Determine the [x, y] coordinate at the center of the cell enclosing the given text.  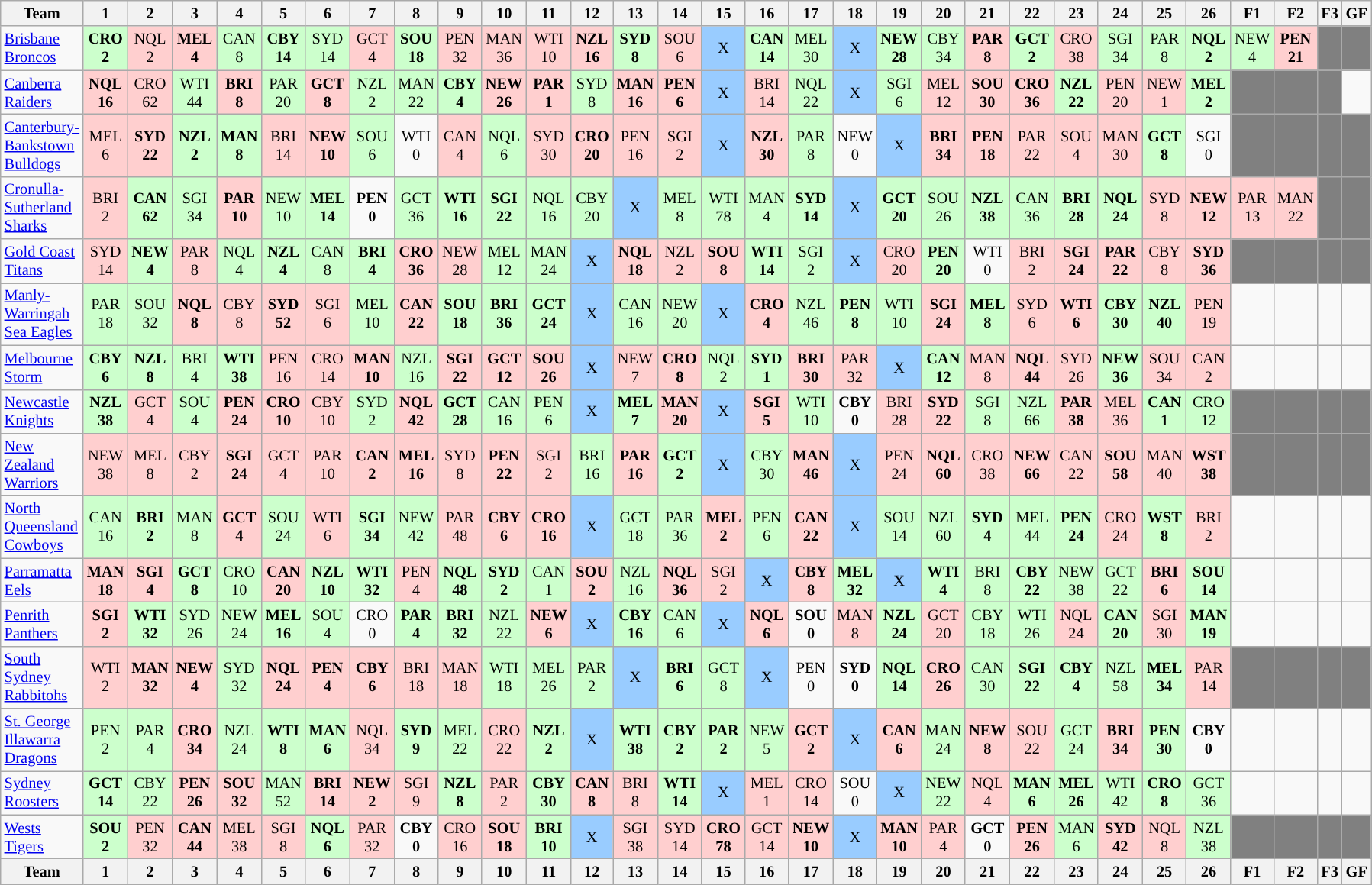
SGI38 [635, 837]
PAR1 [548, 92]
SGI0 [1209, 145]
Canterbury-Bankstown Bulldogs [42, 145]
WST38 [1209, 464]
CRO26 [944, 677]
MEL14 [328, 208]
MEL10 [372, 314]
MEL36 [1120, 412]
BRI10 [548, 837]
MAN40 [1164, 464]
Penrith Panthers [42, 624]
CBY20 [592, 208]
MAN36 [504, 48]
SOU8 [723, 261]
SYD6 [1031, 314]
Parramatta Eels [42, 580]
NEW5 [767, 740]
WST8 [1164, 527]
CRO78 [723, 837]
MAN20 [680, 412]
BRI32 [460, 624]
MEL7 [635, 412]
St. George Illawarra Dragons [42, 740]
CRO4 [767, 314]
SYD52 [282, 314]
CAN62 [150, 208]
Sydney Roosters [42, 793]
GCT18 [635, 527]
NQL36 [680, 580]
NQL44 [1031, 367]
SYD1 [767, 367]
NZL4 [282, 261]
SOU58 [1120, 464]
MAN46 [811, 464]
NZL60 [944, 527]
PAR20 [282, 92]
CAN12 [944, 367]
SOU30 [987, 92]
CAN4 [460, 145]
PAR18 [105, 314]
PAR38 [1077, 412]
MAN52 [282, 793]
NEW22 [944, 793]
NZL40 [1164, 314]
GCT0 [987, 837]
MEL32 [855, 580]
WTI44 [195, 92]
Canberra Raiders [42, 92]
GCT28 [460, 412]
NQL60 [944, 464]
NEW1 [1164, 92]
BRI36 [504, 314]
South Sydney Rabbitohs [42, 677]
PEN30 [1164, 740]
SOU24 [282, 527]
MEL4 [195, 48]
NQL34 [372, 740]
CAN36 [1031, 208]
Cronulla-Sutherland Sharks [42, 208]
North Queensland Cowboys [42, 527]
SYD42 [1120, 837]
NEW6 [548, 624]
NEW26 [504, 92]
SYD9 [415, 740]
CAN44 [195, 837]
MEL34 [1164, 677]
NEW36 [1120, 367]
CRO62 [150, 92]
PAR16 [635, 464]
MAN30 [1120, 145]
CRO0 [372, 624]
CAN14 [767, 48]
PEN8 [855, 314]
WTI2 [105, 677]
CBY14 [282, 48]
WTI26 [1031, 624]
NEW7 [635, 367]
SYD32 [239, 677]
PAR13 [1252, 208]
BRI30 [811, 367]
NQL42 [415, 412]
NEW0 [855, 145]
CRO2 [105, 48]
CAN30 [987, 677]
WTI42 [1120, 793]
CBY34 [944, 48]
Melbourne Storm [42, 367]
NEW42 [415, 527]
NZL66 [1031, 412]
NEW20 [680, 314]
NEW2 [372, 793]
MEL44 [1031, 527]
MAN4 [767, 208]
Newcastle Knights [42, 412]
GCT12 [504, 367]
BRI16 [592, 464]
GCT22 [1120, 580]
CRO22 [504, 740]
PAR48 [460, 527]
SGI5 [767, 412]
SOU34 [1164, 367]
CBY16 [635, 624]
Gold Coast Titans [42, 261]
NZL58 [1120, 677]
SGI9 [415, 793]
NEW66 [1031, 464]
MEL30 [811, 48]
CRO24 [1120, 527]
SYD4 [987, 527]
PEN21 [1295, 48]
New Zealand Warriors [42, 464]
WTI18 [504, 677]
CRO34 [195, 740]
WTI8 [282, 740]
WTI4 [944, 580]
MEL1 [767, 793]
MEL6 [105, 145]
SYD36 [1209, 261]
SYD0 [855, 677]
BRI18 [415, 677]
PEN2 [105, 740]
PEN18 [987, 145]
Wests Tigers [42, 837]
NEW24 [239, 624]
MAN19 [1209, 624]
SYD30 [548, 145]
NZL46 [811, 314]
CRO12 [1209, 412]
PAR14 [1209, 677]
CBY18 [987, 624]
PEN19 [1209, 314]
MEL38 [239, 837]
MAN16 [635, 92]
MAN32 [150, 677]
PEN22 [504, 464]
Brisbane Broncos [42, 48]
NQL14 [899, 677]
NEW8 [987, 740]
CBY10 [328, 412]
SOU22 [1031, 740]
MEL22 [460, 740]
NEW12 [1209, 208]
SGI30 [1164, 624]
SGI4 [150, 580]
NZL10 [328, 580]
WTI16 [460, 208]
NQL48 [460, 580]
NQL22 [811, 92]
Manly-Warringah Sea Eagles [42, 314]
PAR36 [680, 527]
NZL30 [767, 145]
WTI78 [723, 208]
NQL18 [635, 261]
